Search for the cell housing the specified text and yield its (x, y) center coordinate. 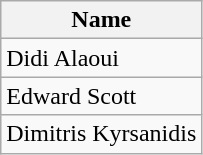
Edward Scott (102, 96)
Dimitris Kyrsanidis (102, 134)
Name (102, 20)
Didi Alaoui (102, 58)
